Detect which cell encompasses the target text, then output its [x, y] center coordinate. 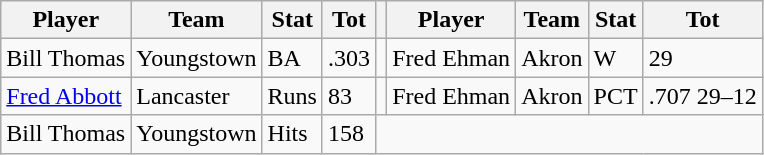
83 [348, 96]
29 [702, 58]
Hits [292, 134]
.707 29–12 [702, 96]
.303 [348, 58]
Fred Abbott [66, 96]
W [616, 58]
Runs [292, 96]
158 [348, 134]
BA [292, 58]
PCT [616, 96]
Lancaster [196, 96]
